Pinpoint the cell where the given text exists, returning its (x, y) midpoint coordinate. 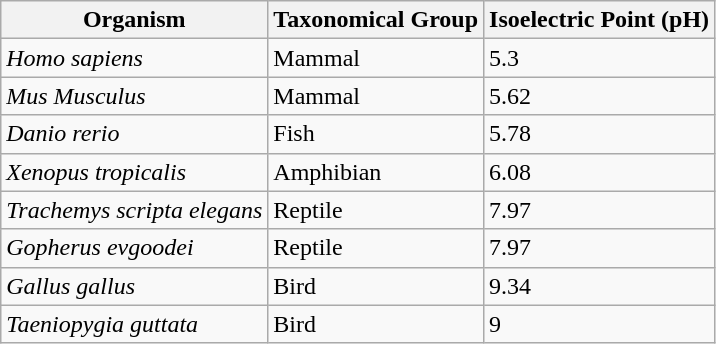
9 (600, 324)
5.62 (600, 96)
5.78 (600, 134)
Danio rerio (134, 134)
Isoelectric Point (pH) (600, 20)
Taxonomical Group (376, 20)
5.3 (600, 58)
Organism (134, 20)
Fish (376, 134)
Homo sapiens (134, 58)
Gopherus evgoodei (134, 248)
Mus Musculus (134, 96)
Amphibian (376, 172)
6.08 (600, 172)
9.34 (600, 286)
Gallus gallus (134, 286)
Trachemys scripta elegans (134, 210)
Taeniopygia guttata (134, 324)
Xenopus tropicalis (134, 172)
